Return the (x, y) coordinate for the center point of the cell that contains the specified text.  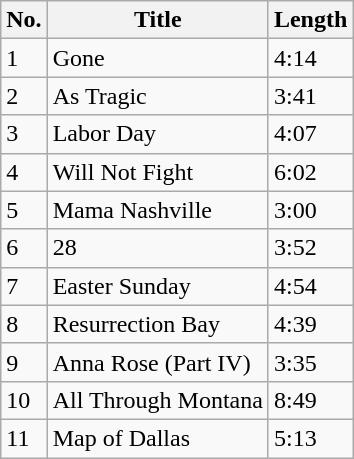
10 (24, 400)
Gone (158, 58)
3 (24, 134)
Anna Rose (Part IV) (158, 362)
28 (158, 248)
8:49 (310, 400)
6 (24, 248)
4 (24, 172)
4:54 (310, 286)
5 (24, 210)
3:00 (310, 210)
5:13 (310, 438)
11 (24, 438)
4:14 (310, 58)
Will Not Fight (158, 172)
6:02 (310, 172)
3:52 (310, 248)
4:39 (310, 324)
3:35 (310, 362)
2 (24, 96)
1 (24, 58)
Mama Nashville (158, 210)
Easter Sunday (158, 286)
All Through Montana (158, 400)
7 (24, 286)
Length (310, 20)
Map of Dallas (158, 438)
9 (24, 362)
No. (24, 20)
Title (158, 20)
3:41 (310, 96)
4:07 (310, 134)
Labor Day (158, 134)
8 (24, 324)
Resurrection Bay (158, 324)
As Tragic (158, 96)
